Find where the given text appears and provide that cell's center as [X, Y] coordinate. 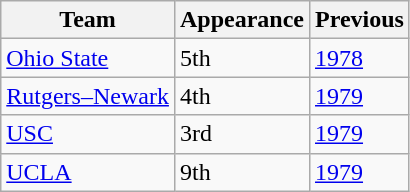
3rd [242, 134]
5th [242, 58]
Previous [359, 20]
1978 [359, 58]
4th [242, 96]
Rutgers–Newark [88, 96]
UCLA [88, 172]
Appearance [242, 20]
Ohio State [88, 58]
Team [88, 20]
9th [242, 172]
USC [88, 134]
